Search for the cell housing the specified text and yield its (X, Y) center coordinate. 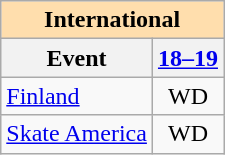
Skate America (77, 134)
18–19 (188, 58)
International (112, 20)
Event (77, 58)
Finland (77, 96)
